Provide the (x, y) coordinate of the cell's center where the given text is located.  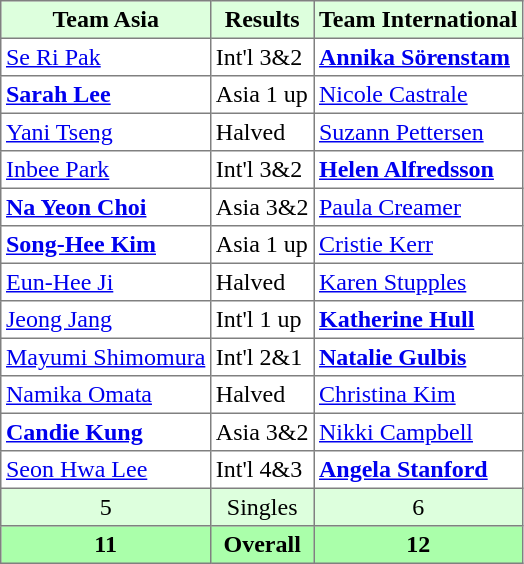
Karen Stupples (418, 282)
Song-Hee Kim (106, 245)
6 (418, 507)
Annika Sörenstam (418, 57)
11 (106, 545)
Results (262, 20)
Helen Alfredsson (418, 170)
Suzann Pettersen (418, 132)
12 (418, 545)
Candie Kung (106, 432)
Natalie Gulbis (418, 357)
Nikki Campbell (418, 432)
Inbee Park (106, 170)
Sarah Lee (106, 95)
Katherine Hull (418, 320)
Team International (418, 20)
Yani Tseng (106, 132)
Na Yeon Choi (106, 207)
Cristie Kerr (418, 245)
Team Asia (106, 20)
Nicole Castrale (418, 95)
Int'l 4&3 (262, 470)
Eun-Hee Ji (106, 282)
Angela Stanford (418, 470)
Overall (262, 545)
Int'l 1 up (262, 320)
Mayumi Shimomura (106, 357)
Jeong Jang (106, 320)
Paula Creamer (418, 207)
Christina Kim (418, 395)
Singles (262, 507)
5 (106, 507)
Namika Omata (106, 395)
Int'l 2&1 (262, 357)
Se Ri Pak (106, 57)
Seon Hwa Lee (106, 470)
